Locate the cell with the specified text and output its [X, Y] center coordinate. 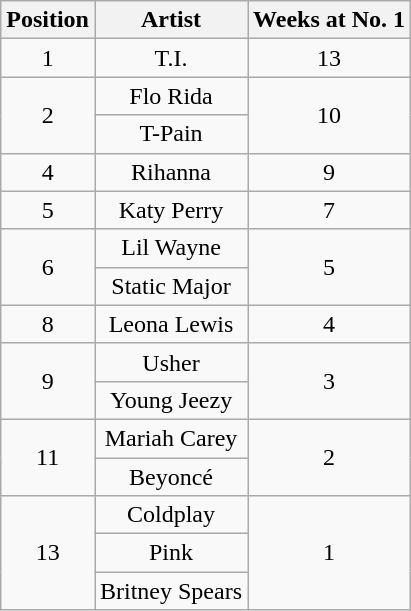
6 [48, 267]
Mariah Carey [170, 438]
10 [330, 115]
3 [330, 381]
7 [330, 210]
Usher [170, 362]
Flo Rida [170, 96]
Rihanna [170, 172]
Pink [170, 553]
Leona Lewis [170, 324]
T.I. [170, 58]
Katy Perry [170, 210]
Britney Spears [170, 591]
Coldplay [170, 515]
8 [48, 324]
Position [48, 20]
Lil Wayne [170, 248]
T-Pain [170, 134]
Static Major [170, 286]
11 [48, 457]
Beyoncé [170, 477]
Young Jeezy [170, 400]
Weeks at No. 1 [330, 20]
Artist [170, 20]
